Determine the [x, y] coordinate at the center of the cell enclosing the given text.  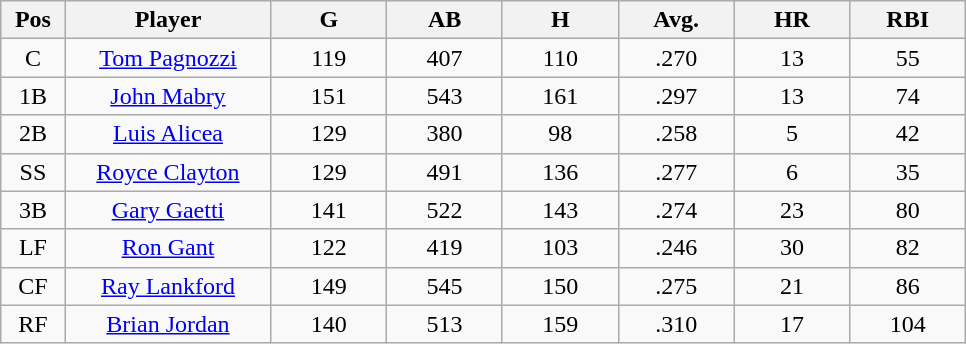
Brian Jordan [168, 324]
140 [329, 324]
AB [445, 20]
35 [908, 172]
LF [33, 248]
Ray Lankford [168, 286]
RF [33, 324]
491 [445, 172]
G [329, 20]
150 [560, 286]
RBI [908, 20]
.310 [676, 324]
122 [329, 248]
.274 [676, 210]
Avg. [676, 20]
21 [792, 286]
82 [908, 248]
143 [560, 210]
.258 [676, 134]
HR [792, 20]
3B [33, 210]
1B [33, 96]
119 [329, 58]
Royce Clayton [168, 172]
380 [445, 134]
17 [792, 324]
Gary Gaetti [168, 210]
543 [445, 96]
513 [445, 324]
Pos [33, 20]
30 [792, 248]
H [560, 20]
John Mabry [168, 96]
.277 [676, 172]
C [33, 58]
23 [792, 210]
.270 [676, 58]
Luis Alicea [168, 134]
42 [908, 134]
2B [33, 134]
86 [908, 286]
161 [560, 96]
74 [908, 96]
SS [33, 172]
151 [329, 96]
5 [792, 134]
.297 [676, 96]
.275 [676, 286]
98 [560, 134]
Player [168, 20]
CF [33, 286]
.246 [676, 248]
136 [560, 172]
545 [445, 286]
141 [329, 210]
Tom Pagnozzi [168, 58]
149 [329, 286]
110 [560, 58]
Ron Gant [168, 248]
55 [908, 58]
103 [560, 248]
80 [908, 210]
104 [908, 324]
522 [445, 210]
407 [445, 58]
6 [792, 172]
419 [445, 248]
159 [560, 324]
